Identify which cell holds the provided text, then report its [x, y] central coordinate. 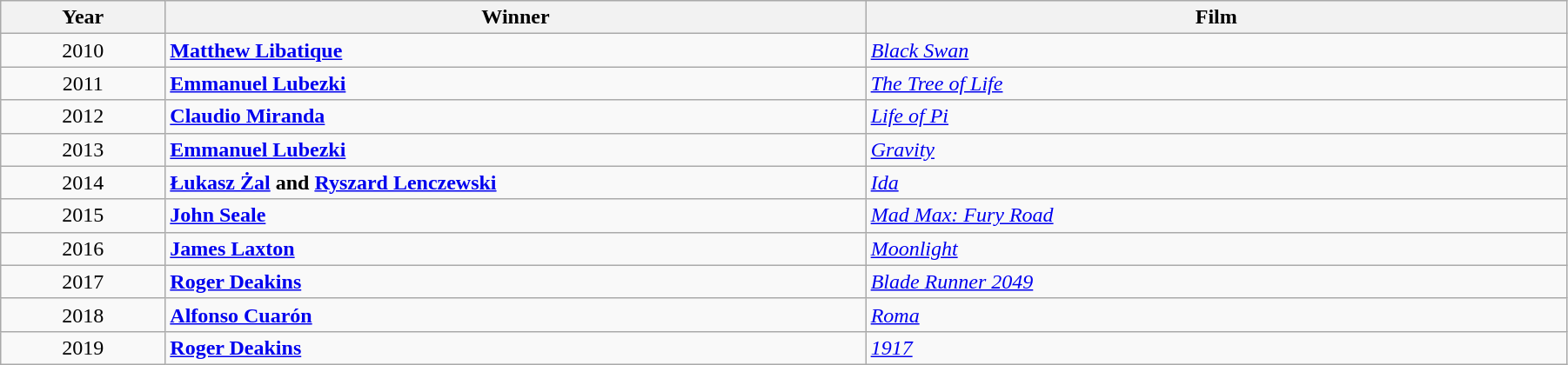
The Tree of Life [1216, 83]
Black Swan [1216, 50]
2019 [84, 348]
2010 [84, 50]
Mad Max: Fury Road [1216, 216]
2017 [84, 282]
Gravity [1216, 149]
Roma [1216, 315]
2016 [84, 249]
James Laxton [515, 249]
Łukasz Żal and Ryszard Lenczewski [515, 182]
Matthew Libatique [515, 50]
1917 [1216, 348]
Moonlight [1216, 249]
2011 [84, 83]
Film [1216, 17]
Life of Pi [1216, 116]
Winner [515, 17]
Claudio Miranda [515, 116]
Alfonso Cuarón [515, 315]
2015 [84, 216]
2014 [84, 182]
2012 [84, 116]
2018 [84, 315]
Blade Runner 2049 [1216, 282]
Ida [1216, 182]
Year [84, 17]
2013 [84, 149]
John Seale [515, 216]
